Determine the [x, y] coordinate at the center of the cell enclosing the given text.  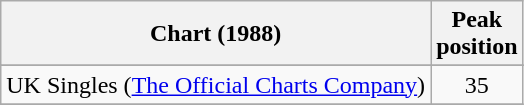
UK Singles (The Official Charts Company) [216, 85]
35 [477, 85]
Chart (1988) [216, 34]
Peakposition [477, 34]
